Pinpoint the cell where the given text exists, returning its [x, y] midpoint coordinate. 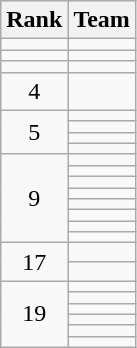
19 [34, 314]
17 [34, 262]
9 [34, 198]
Team [102, 20]
Rank [34, 20]
4 [34, 91]
5 [34, 132]
